Output the (X, Y) coordinate of the center of the cell containing the given text.  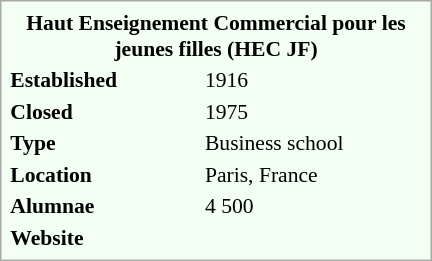
Type (105, 143)
Paris, France (313, 174)
4 500 (313, 206)
1916 (313, 80)
Location (105, 174)
Alumnae (105, 206)
Haut Enseignement Commercial pour les jeunes filles (HEC JF) (216, 36)
Website (105, 237)
1975 (313, 111)
Closed (105, 111)
Business school (313, 143)
Established (105, 80)
